Find where the given text appears and provide that cell's center as (X, Y) coordinate. 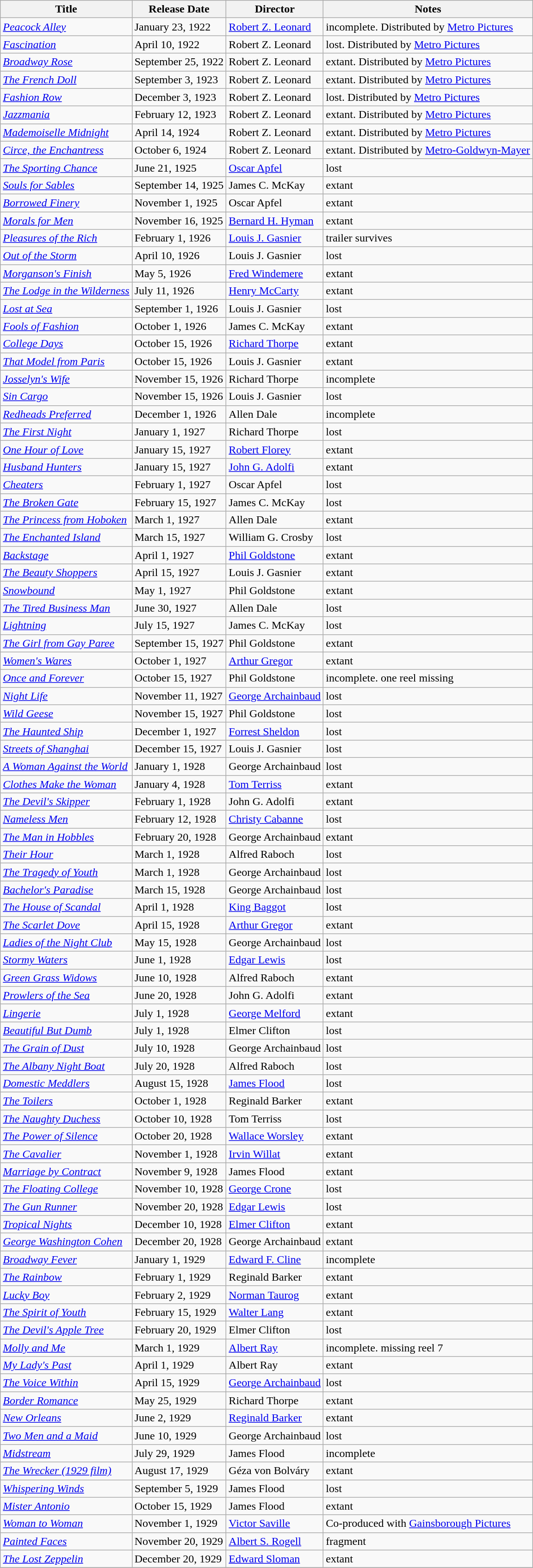
February 20, 1928 (179, 837)
incomplete. missing reel 7 (428, 1348)
The Princess from Hoboken (66, 520)
The First Night (66, 432)
November 9, 1928 (179, 1171)
Snowbound (66, 590)
August 15, 1928 (179, 1084)
The Haunted Ship (66, 731)
July 20, 1928 (179, 1066)
Fools of Fashion (66, 326)
Forrest Sheldon (275, 731)
February 12, 1928 (179, 819)
New Orleans (66, 1418)
December 1, 1926 (179, 414)
August 17, 1929 (179, 1471)
The Naughty Duchess (66, 1119)
The Gun Runner (66, 1207)
May 5, 1926 (179, 273)
Géza von Bolváry (275, 1471)
October 15, 1929 (179, 1506)
Circe, the Enchantress (66, 150)
Albert S. Rogell (275, 1541)
Husband Hunters (66, 467)
Notes (428, 9)
The House of Scandal (66, 907)
The Broken Gate (66, 502)
The Floating College (66, 1189)
Clothes Make the Woman (66, 784)
April 1, 1928 (179, 907)
Morganson's Finish (66, 273)
The Lodge in the Wilderness (66, 291)
Norman Taurog (275, 1295)
Jazzmania (66, 115)
Cheaters (66, 484)
July 15, 1927 (179, 626)
The Voice Within (66, 1383)
March 15, 1928 (179, 890)
Streets of Shanghai (66, 749)
Domestic Meddlers (66, 1084)
January 4, 1928 (179, 784)
February 2, 1929 (179, 1295)
Lightning (66, 626)
January 1, 1928 (179, 766)
incomplete. one reel missing (428, 678)
September 1, 1926 (179, 309)
The Toilers (66, 1101)
Director (275, 9)
December 10, 1928 (179, 1224)
October 20, 1928 (179, 1136)
Painted Faces (66, 1541)
Prowlers of the Sea (66, 995)
The Scarlet Dove (66, 925)
December 20, 1929 (179, 1559)
February 15, 1929 (179, 1312)
December 1, 1927 (179, 731)
December 20, 1928 (179, 1242)
The Girl from Gay Paree (66, 643)
March 15, 1927 (179, 538)
Broadway Rose (66, 62)
April 10, 1922 (179, 44)
Sin Cargo (66, 397)
trailer survives (428, 238)
Wild Geese (66, 713)
Edward F. Cline (275, 1259)
October 10, 1928 (179, 1119)
September 3, 1923 (179, 80)
July 10, 1928 (179, 1048)
November 11, 1927 (179, 696)
Out of the Storm (66, 256)
Josselyn's Wife (66, 379)
November 1, 1925 (179, 203)
Two Men and a Maid (66, 1436)
Beautiful But Dumb (66, 1030)
November 20, 1929 (179, 1541)
Victor Saville (275, 1524)
Lingerie (66, 1013)
Marriage by Contract (66, 1171)
June 10, 1928 (179, 978)
Walter Lang (275, 1312)
The Man in Hobbles (66, 837)
July 11, 1926 (179, 291)
January 1, 1929 (179, 1259)
The Wrecker (1929 film) (66, 1471)
My Lady's Past (66, 1365)
Tropical Nights (66, 1224)
December 3, 1923 (179, 97)
Night Life (66, 696)
February 1, 1927 (179, 484)
The Devil's Skipper (66, 802)
Backstage (66, 555)
June 30, 1927 (179, 608)
January 23, 1922 (179, 27)
June 21, 1925 (179, 167)
February 1, 1928 (179, 802)
September 25, 1922 (179, 62)
Lucky Boy (66, 1295)
October 15, 1927 (179, 678)
June 20, 1928 (179, 995)
Stormy Waters (66, 960)
Henry McCarty (275, 291)
Borrowed Finery (66, 203)
February 12, 1923 (179, 115)
May 25, 1929 (179, 1401)
Midstream (66, 1453)
Nameless Men (66, 819)
March 1, 1927 (179, 520)
extant. Distributed by Metro-Goldwyn-Mayer (428, 150)
The Albany Night Boat (66, 1066)
December 15, 1927 (179, 749)
fragment (428, 1541)
The Rainbow (66, 1277)
April 10, 1926 (179, 256)
Mademoiselle Midnight (66, 132)
October 6, 1924 (179, 150)
The Grain of Dust (66, 1048)
The Sporting Chance (66, 167)
Fascination (66, 44)
Mister Antonio (66, 1506)
Border Romance (66, 1401)
College Days (66, 344)
April 15, 1927 (179, 573)
Green Grass Widows (66, 978)
The Power of Silence (66, 1136)
September 5, 1929 (179, 1488)
May 15, 1928 (179, 942)
October 1, 1928 (179, 1101)
November 10, 1928 (179, 1189)
The French Doll (66, 80)
November 20, 1928 (179, 1207)
April 15, 1929 (179, 1383)
Women's Wares (66, 661)
April 14, 1924 (179, 132)
April 15, 1928 (179, 925)
Irvin Willat (275, 1154)
February 15, 1927 (179, 502)
William G. Crosby (275, 538)
A Woman Against the World (66, 766)
November 1, 1928 (179, 1154)
George Melford (275, 1013)
Broadway Fever (66, 1259)
King Baggot (275, 907)
Lost at Sea (66, 309)
Morals for Men (66, 221)
The Tragedy of Youth (66, 872)
The Spirit of Youth (66, 1312)
incomplete. Distributed by Metro Pictures (428, 27)
Bachelor's Paradise (66, 890)
One Hour of Love (66, 449)
The Cavalier (66, 1154)
Woman to Woman (66, 1524)
June 2, 1929 (179, 1418)
The Devil's Apple Tree (66, 1330)
Their Hour (66, 855)
Whispering Winds (66, 1488)
The Beauty Shoppers (66, 573)
July 29, 1929 (179, 1453)
Edward Sloman (275, 1559)
Fred Windemere (275, 273)
Release Date (179, 9)
George Crone (275, 1189)
Once and Forever (66, 678)
November 16, 1925 (179, 221)
November 1, 1929 (179, 1524)
Ladies of the Night Club (66, 942)
October 1, 1927 (179, 661)
Souls for Sables (66, 185)
February 1, 1929 (179, 1277)
February 20, 1929 (179, 1330)
April 1, 1927 (179, 555)
November 15, 1927 (179, 713)
January 1, 1927 (179, 432)
Wallace Worsley (275, 1136)
Molly and Me (66, 1348)
Redheads Preferred (66, 414)
Pleasures of the Rich (66, 238)
February 1, 1926 (179, 238)
Bernard H. Hyman (275, 221)
Title (66, 9)
September 15, 1927 (179, 643)
June 1, 1928 (179, 960)
October 1, 1926 (179, 326)
The Lost Zeppelin (66, 1559)
Christy Cabanne (275, 819)
March 1, 1929 (179, 1348)
September 14, 1925 (179, 185)
Co-produced with Gainsborough Pictures (428, 1524)
May 1, 1927 (179, 590)
April 1, 1929 (179, 1365)
June 10, 1929 (179, 1436)
The Enchanted Island (66, 538)
Peacock Alley (66, 27)
Fashion Row (66, 97)
The Tired Business Man (66, 608)
Robert Florey (275, 449)
That Model from Paris (66, 361)
George Washington Cohen (66, 1242)
